Return the [x, y] coordinate for the center point of the cell that contains the specified text.  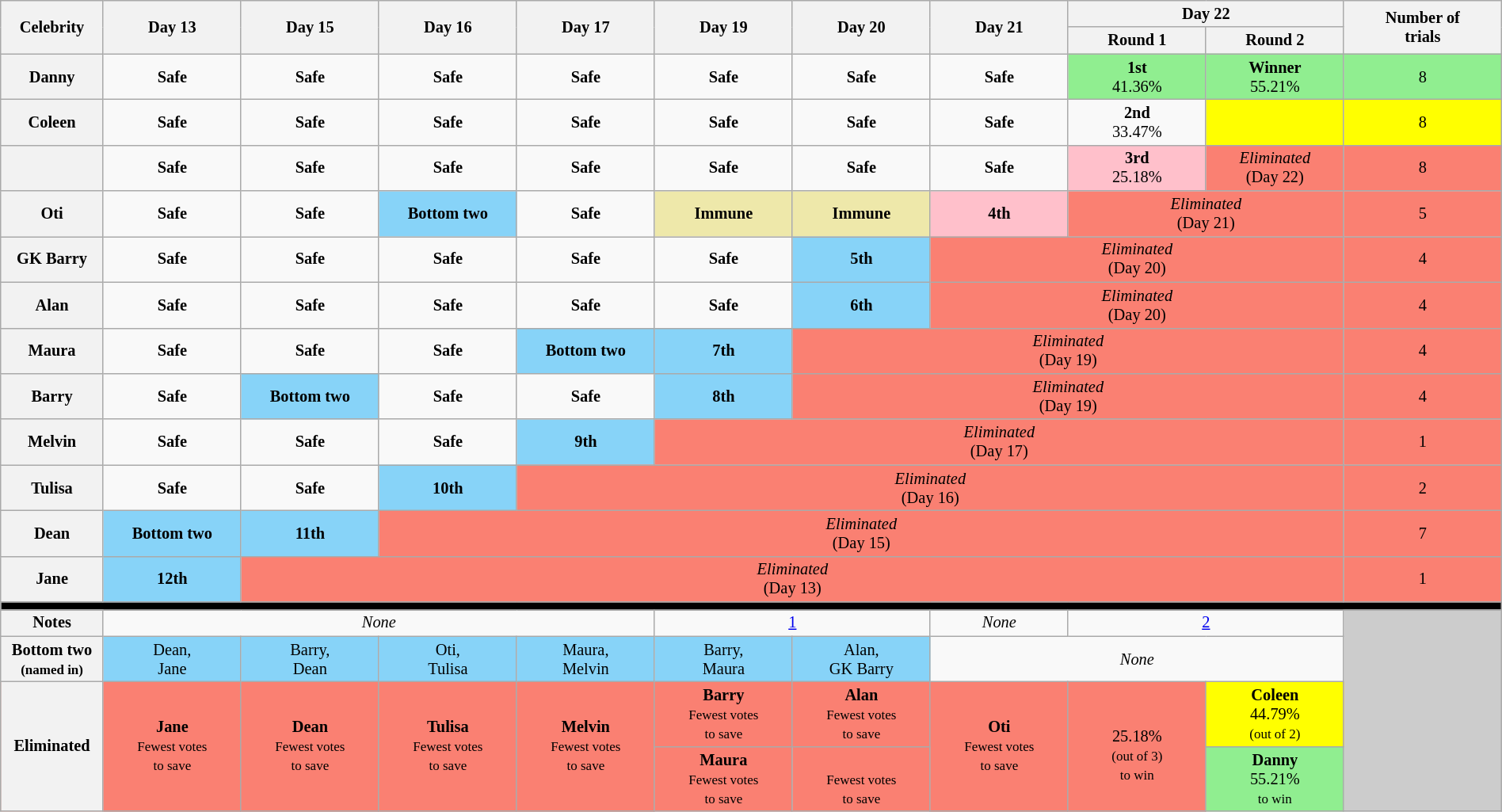
Round 1 [1137, 40]
Eliminated(Day 15) [861, 533]
Melvin [52, 442]
7th [723, 351]
Danny55.21%to win [1275, 779]
Day 22 [1206, 13]
Barry,Maura [723, 659]
Dean,Jane [172, 659]
11th [310, 533]
12th [172, 579]
Day 16 [448, 27]
TulisaFewest votesto save [448, 746]
Bottom two(named in) [52, 659]
Day 20 [861, 27]
AlanFewest votesto save [861, 714]
5th [861, 259]
Alan [52, 305]
1st41.36% [1137, 77]
Danny [52, 77]
Coleen [52, 122]
Eliminated(Day 17) [999, 442]
Barry,Dean [310, 659]
Dean [52, 533]
Oti [52, 214]
Round 2 [1275, 40]
Eliminated(Day 22) [1275, 168]
Maura [52, 351]
Tulisa [52, 488]
DeanFewest votesto save [310, 746]
BarryFewest votesto save [723, 714]
Alan,GK Barry [861, 659]
Day 13 [172, 27]
Winner55.21% [1275, 77]
Day 21 [999, 27]
Eliminated(Day 21) [1206, 214]
8th [723, 396]
Barry [52, 396]
Coleen44.79%(out of 2) [1275, 714]
Fewest votesto save [861, 779]
Oti,Tulisa [448, 659]
25.18%(out of 3) to win [1137, 746]
Celebrity [52, 27]
10th [448, 488]
Maura,Melvin [585, 659]
Day 15 [310, 27]
GK Barry [52, 259]
7 [1423, 533]
2nd33.47% [1137, 122]
Jane [52, 579]
Eliminated(Day 13) [792, 579]
Eliminated(Day 16) [930, 488]
MauraFewest votesto save [723, 779]
Day 19 [723, 27]
Notes [52, 623]
OtiFewest votesto save [999, 746]
4th [999, 214]
9th [585, 442]
6th [861, 305]
Day 17 [585, 27]
JaneFewest votesto save [172, 746]
MelvinFewest votesto save [585, 746]
Eliminated [52, 746]
3rd25.18% [1137, 168]
Number oftrials [1423, 27]
5 [1423, 214]
